Return [X, Y] of the center of cell containing provided text 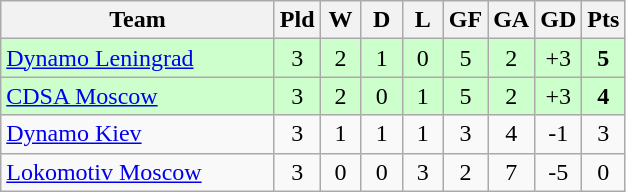
CDSA Moscow [138, 96]
Pld [297, 20]
D [382, 20]
W [340, 20]
Dynamo Leningrad [138, 58]
Team [138, 20]
-1 [558, 134]
-5 [558, 172]
L [422, 20]
Lokomotiv Moscow [138, 172]
GA [512, 20]
7 [512, 172]
GD [558, 20]
Dynamo Kiev [138, 134]
Pts [604, 20]
GF [465, 20]
